Search for the cell housing the specified text and yield its [x, y] center coordinate. 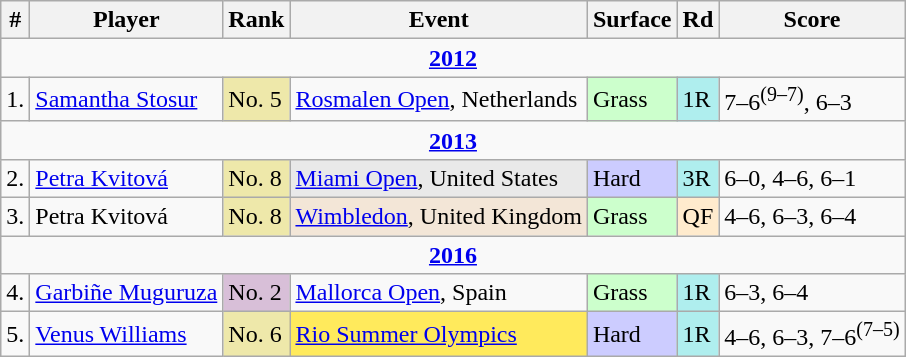
Score [812, 20]
6–0, 4–6, 6–1 [812, 178]
2013 [453, 140]
No. 5 [256, 100]
4–6, 6–3, 7–6(7–5) [812, 334]
QF [698, 217]
5. [16, 334]
6–3, 6–4 [812, 293]
Player [126, 20]
Rosmalen Open, Netherlands [438, 100]
7–6(9–7), 6–3 [812, 100]
1. [16, 100]
Miami Open, United States [438, 178]
2016 [453, 255]
Rd [698, 20]
Rio Summer Olympics [438, 334]
# [16, 20]
No. 6 [256, 334]
Mallorca Open, Spain [438, 293]
3R [698, 178]
Venus Williams [126, 334]
2. [16, 178]
Rank [256, 20]
Surface [632, 20]
Samantha Stosur [126, 100]
Garbiñe Muguruza [126, 293]
No. 2 [256, 293]
3. [16, 217]
4. [16, 293]
Wimbledon, United Kingdom [438, 217]
Event [438, 20]
4–6, 6–3, 6–4 [812, 217]
2012 [453, 58]
